Locate the cell with the specified text and output its (x, y) center coordinate. 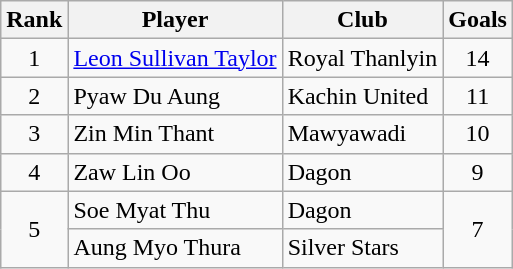
Zaw Lin Oo (175, 172)
Soe Myat Thu (175, 210)
Mawyawadi (362, 134)
2 (34, 96)
Player (175, 20)
Royal Thanlyin (362, 58)
Silver Stars (362, 248)
Goals (478, 20)
5 (34, 229)
11 (478, 96)
10 (478, 134)
3 (34, 134)
Pyaw Du Aung (175, 96)
4 (34, 172)
Club (362, 20)
Aung Myo Thura (175, 248)
Rank (34, 20)
Zin Min Thant (175, 134)
1 (34, 58)
9 (478, 172)
Kachin United (362, 96)
Leon Sullivan Taylor (175, 58)
14 (478, 58)
7 (478, 229)
